Pinpoint the cell where the given text exists, returning its [X, Y] midpoint coordinate. 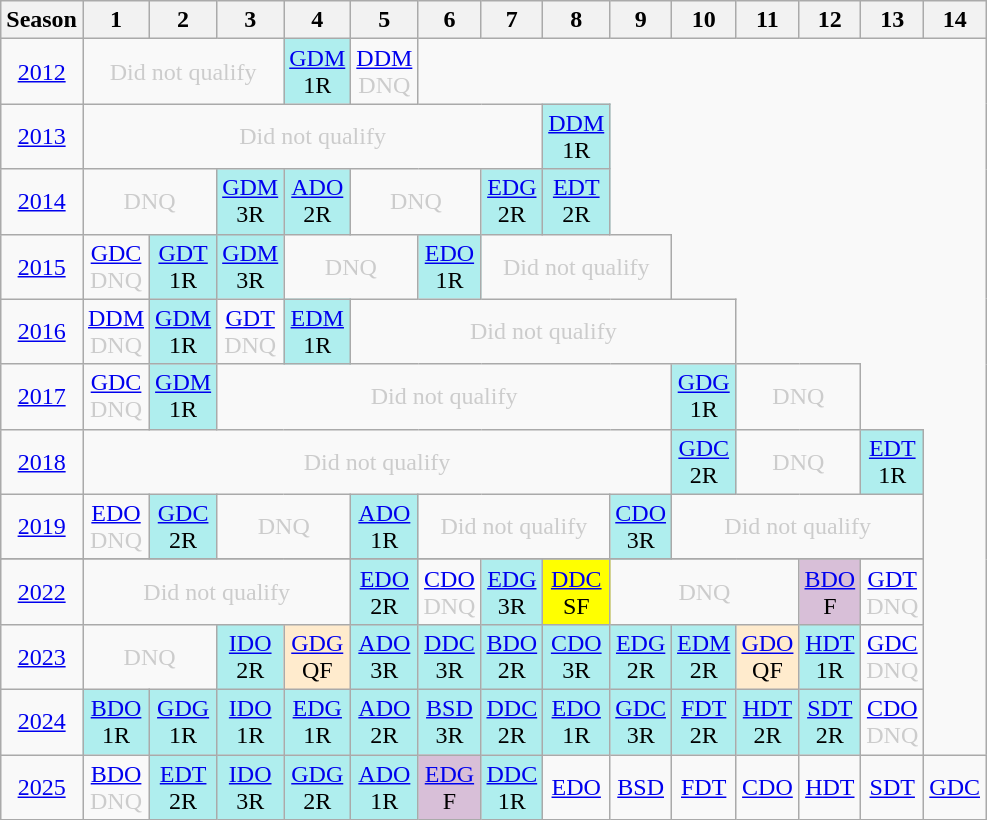
11 [768, 20]
2018 [42, 462]
HDT1R [830, 656]
GDT1R [184, 266]
CDO [768, 786]
EDO [576, 786]
12 [830, 20]
EDGF [450, 786]
DDCSF [576, 592]
5 [384, 20]
2023 [42, 656]
BSD3R [450, 722]
GDC [955, 786]
FDT2R [704, 722]
2025 [42, 786]
EDG1R [318, 722]
ADO3R [384, 656]
EDM2R [704, 656]
DDM1R [576, 136]
8 [576, 20]
1 [116, 20]
4 [318, 20]
2017 [42, 396]
DDC3R [450, 656]
BDOF [830, 592]
EDO2R [384, 592]
BSD [641, 786]
2016 [42, 332]
14 [955, 20]
SDT [892, 786]
2022 [42, 592]
BDO1R [116, 722]
SDT2R [830, 722]
EDM1R [318, 332]
DDC1R [512, 786]
2 [184, 20]
IDO3R [250, 786]
7 [512, 20]
IDO2R [250, 656]
9 [641, 20]
2012 [42, 72]
HDT [830, 786]
EDODNQ [116, 526]
HDT2R [768, 722]
6 [450, 20]
GDC3R [641, 722]
FDT [704, 786]
2024 [42, 722]
EDT1R [892, 462]
Season [42, 20]
BDODNQ [116, 786]
2014 [42, 202]
2015 [42, 266]
13 [892, 20]
3 [250, 20]
DDC2R [512, 722]
2013 [42, 136]
10 [704, 20]
BDO2R [512, 656]
2019 [42, 526]
GDOQF [768, 656]
GDG2R [318, 786]
EDG3R [512, 592]
IDO1R [250, 722]
GDGQF [318, 656]
